Scan for the cell matching the given text and deliver its (X, Y) coordinate at center. 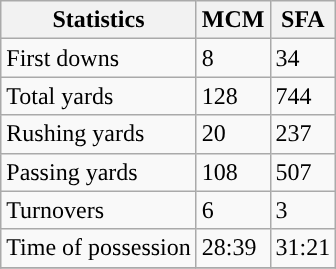
237 (303, 134)
128 (233, 96)
Total yards (99, 96)
8 (233, 58)
34 (303, 58)
Passing yards (99, 172)
Time of possession (99, 248)
3 (303, 210)
108 (233, 172)
MCM (233, 20)
31:21 (303, 248)
20 (233, 134)
First downs (99, 58)
SFA (303, 20)
Statistics (99, 20)
6 (233, 210)
Turnovers (99, 210)
Rushing yards (99, 134)
28:39 (233, 248)
507 (303, 172)
744 (303, 96)
